Return the (x, y) coordinate for the center point of the cell that contains the specified text.  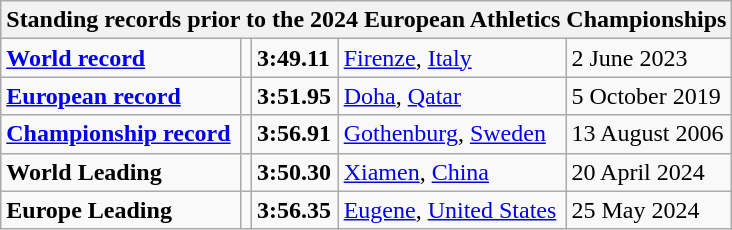
3:51.95 (296, 96)
Xiamen, China (452, 172)
3:56.35 (296, 210)
2 June 2023 (649, 58)
Championship record (121, 134)
25 May 2024 (649, 210)
World record (121, 58)
Firenze, Italy (452, 58)
3:50.30 (296, 172)
Gothenburg, Sweden (452, 134)
Europe Leading (121, 210)
20 April 2024 (649, 172)
Eugene, United States (452, 210)
3:56.91 (296, 134)
Standing records prior to the 2024 European Athletics Championships (366, 20)
World Leading (121, 172)
3:49.11 (296, 58)
European record (121, 96)
5 October 2019 (649, 96)
Doha, Qatar (452, 96)
13 August 2006 (649, 134)
